Provide the [x, y] coordinate of the cell's center where the given text is located.  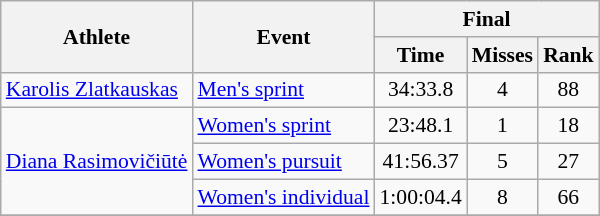
41:56.37 [420, 162]
Diana Rasimovičiūtė [97, 162]
34:33.8 [420, 90]
8 [502, 197]
5 [502, 162]
Event [284, 36]
Women's individual [284, 197]
Athlete [97, 36]
Women's sprint [284, 126]
88 [568, 90]
4 [502, 90]
Time [420, 55]
66 [568, 197]
18 [568, 126]
Karolis Zlatkauskas [97, 90]
Men's sprint [284, 90]
27 [568, 162]
Rank [568, 55]
Misses [502, 55]
Women's pursuit [284, 162]
Final [486, 19]
1:00:04.4 [420, 197]
23:48.1 [420, 126]
1 [502, 126]
